Return the [X, Y] coordinate for the center point of the cell that contains the specified text.  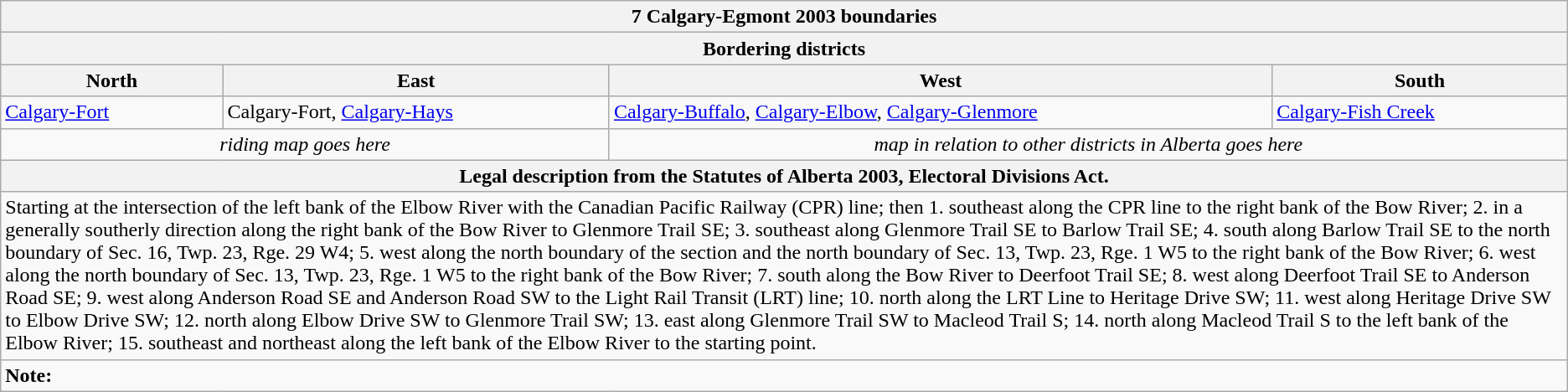
Bordering districts [784, 49]
Calgary-Fish Creek [1421, 112]
North [112, 80]
South [1421, 80]
Calgary-Buffalo, Calgary-Elbow, Calgary-Glenmore [940, 112]
map in relation to other districts in Alberta goes here [1088, 144]
Calgary-Fort [112, 112]
Note: [784, 375]
West [940, 80]
Legal description from the Statutes of Alberta 2003, Electoral Divisions Act. [784, 176]
Calgary-Fort, Calgary-Hays [415, 112]
7 Calgary-Egmont 2003 boundaries [784, 17]
East [415, 80]
riding map goes here [305, 144]
